Detect which cell encompasses the target text, then output its [X, Y] center coordinate. 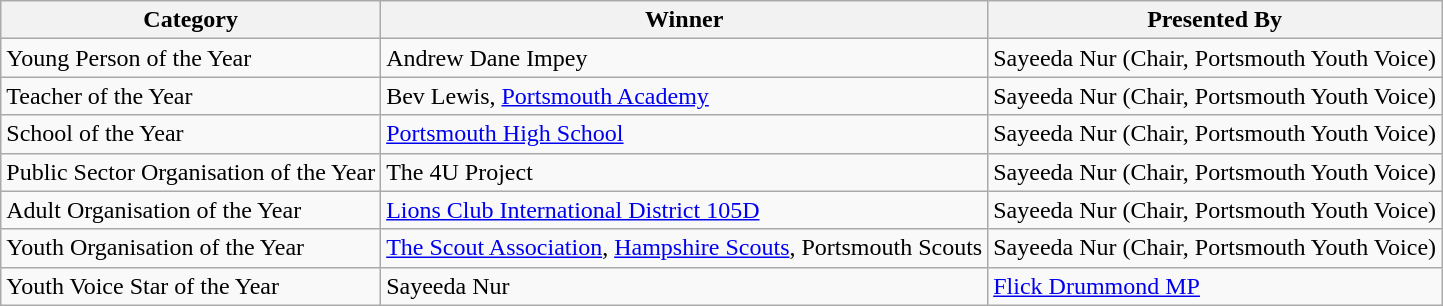
Andrew Dane Impey [684, 58]
Youth Organisation of the Year [191, 248]
Public Sector Organisation of the Year [191, 172]
Youth Voice Star of the Year [191, 286]
Portsmouth High School [684, 134]
Young Person of the Year [191, 58]
Flick Drummond MP [1215, 286]
Lions Club International District 105D [684, 210]
Bev Lewis, Portsmouth Academy [684, 96]
Winner [684, 20]
Adult Organisation of the Year [191, 210]
The 4U Project [684, 172]
Category [191, 20]
Sayeeda Nur [684, 286]
School of the Year [191, 134]
Presented By [1215, 20]
The Scout Association, Hampshire Scouts, Portsmouth Scouts [684, 248]
Teacher of the Year [191, 96]
